Search for the cell housing the specified text and yield its [x, y] center coordinate. 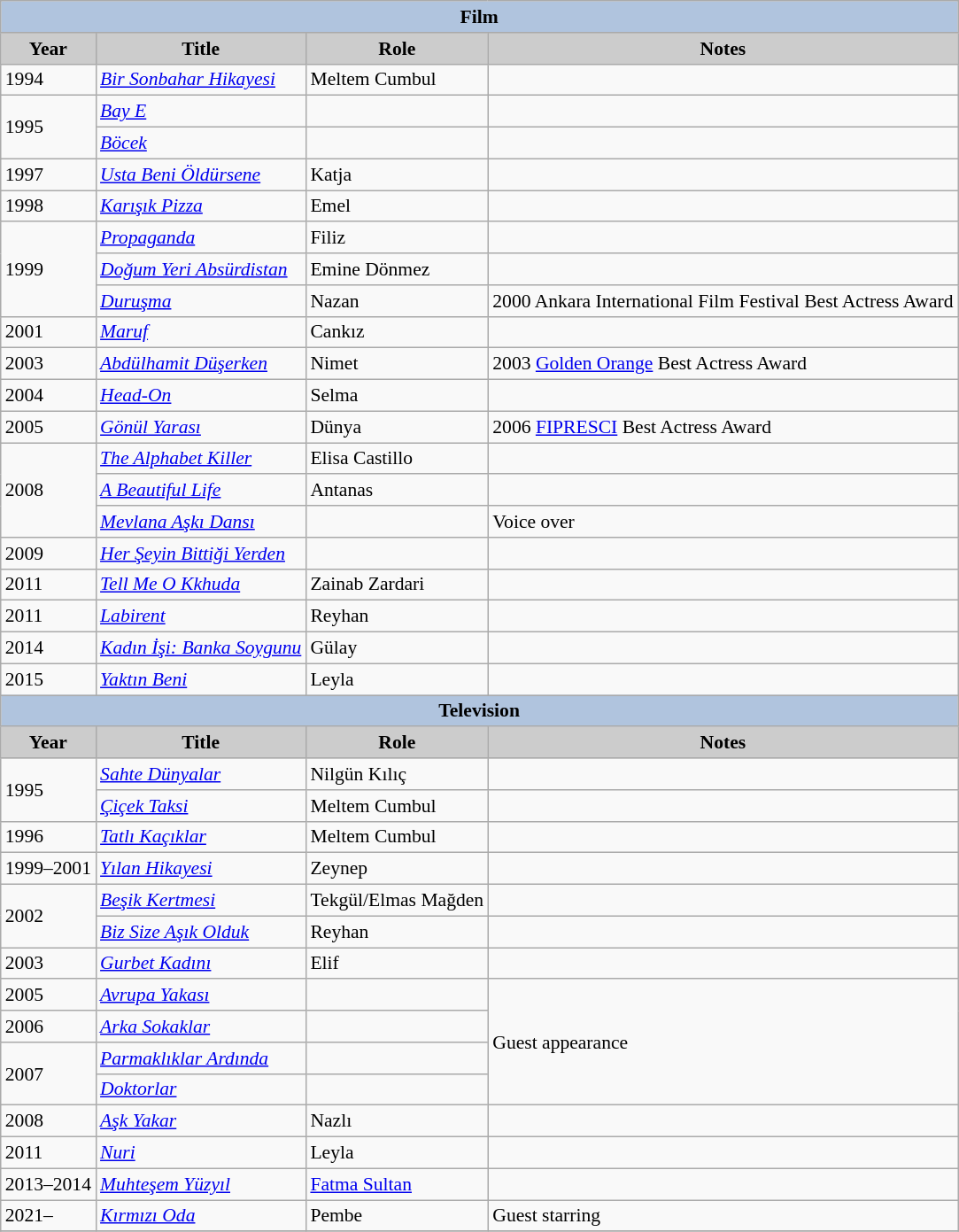
2013–2014 [48, 1184]
The Alphabet Killer [200, 459]
Her Şeyin Bittiği Yerden [200, 554]
Beşik Kertmesi [200, 901]
Selma [397, 396]
Mevlana Aşkı Dansı [200, 522]
Doğum Yeri Absürdistan [200, 269]
Voice over [723, 522]
Elif [397, 964]
Nazlı [397, 1121]
Doktorlar [200, 1089]
Dünya [397, 427]
Duruşma [200, 301]
2004 [48, 396]
Guest appearance [723, 1042]
Labirent [200, 616]
Cankız [397, 332]
2006 FIPRESCI Best Actress Award [723, 427]
1996 [48, 837]
Tekgül/Elmas Mağden [397, 901]
Television [480, 711]
Antanas [397, 491]
A Beautiful Life [200, 491]
Usta Beni Öldürsene [200, 174]
Nilgün Kılıç [397, 774]
Nazan [397, 301]
2009 [48, 554]
Head-On [200, 396]
Bir Sonbahar Hikayesi [200, 80]
Gurbet Kadını [200, 964]
1997 [48, 174]
Tatlı Kaçıklar [200, 837]
Maruf [200, 332]
Gönül Yarası [200, 427]
2006 [48, 1027]
2021– [48, 1216]
2015 [48, 679]
Filiz [397, 238]
Pembe [397, 1216]
1999–2001 [48, 869]
2002 [48, 916]
Zeynep [397, 869]
Nuri [200, 1153]
Sahte Dünyalar [200, 774]
Emel [397, 206]
1998 [48, 206]
Yaktın Beni [200, 679]
Zainab Zardari [397, 585]
Biz Size Aşık Olduk [200, 932]
2014 [48, 648]
Böcek [200, 143]
2000 Ankara International Film Festival Best Actress Award [723, 301]
1994 [48, 80]
Nimet [397, 364]
Abdülhamit Düşerken [200, 364]
Kadın İşi: Banka Soygunu [200, 648]
Emine Dönmez [397, 269]
Bay E [200, 112]
Guest starring [723, 1216]
Kırmızı Oda [200, 1216]
1999 [48, 269]
Parmaklıklar Ardında [200, 1058]
Gülay [397, 648]
Yılan Hikayesi [200, 869]
Arka Sokaklar [200, 1027]
Elisa Castillo [397, 459]
Propaganda [200, 238]
2007 [48, 1073]
Tell Me O Kkhuda [200, 585]
2001 [48, 332]
2003 Golden Orange Best Actress Award [723, 364]
Muhteşem Yüzyıl [200, 1184]
Avrupa Yakası [200, 996]
Aşk Yakar [200, 1121]
Fatma Sultan [397, 1184]
Çiçek Taksi [200, 806]
Film [480, 17]
Katja [397, 174]
Karışık Pizza [200, 206]
